Return (x, y) of the center of cell containing provided text 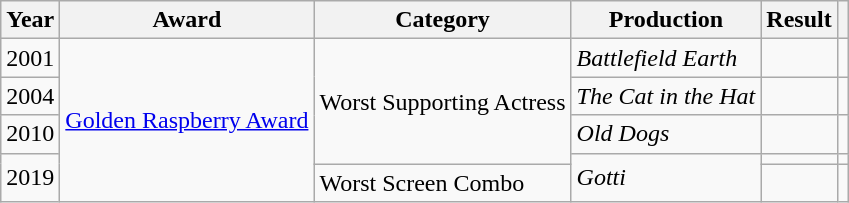
Worst Screen Combo (442, 183)
2019 (30, 178)
The Cat in the Hat (666, 96)
Production (666, 20)
Result (799, 20)
2001 (30, 58)
2010 (30, 134)
Category (442, 20)
Gotti (666, 178)
Golden Raspberry Award (187, 120)
2004 (30, 96)
Old Dogs (666, 134)
Worst Supporting Actress (442, 102)
Battlefield Earth (666, 58)
Award (187, 20)
Year (30, 20)
